Extract the [X, Y] coordinate from the center of the cell holding the provided text.  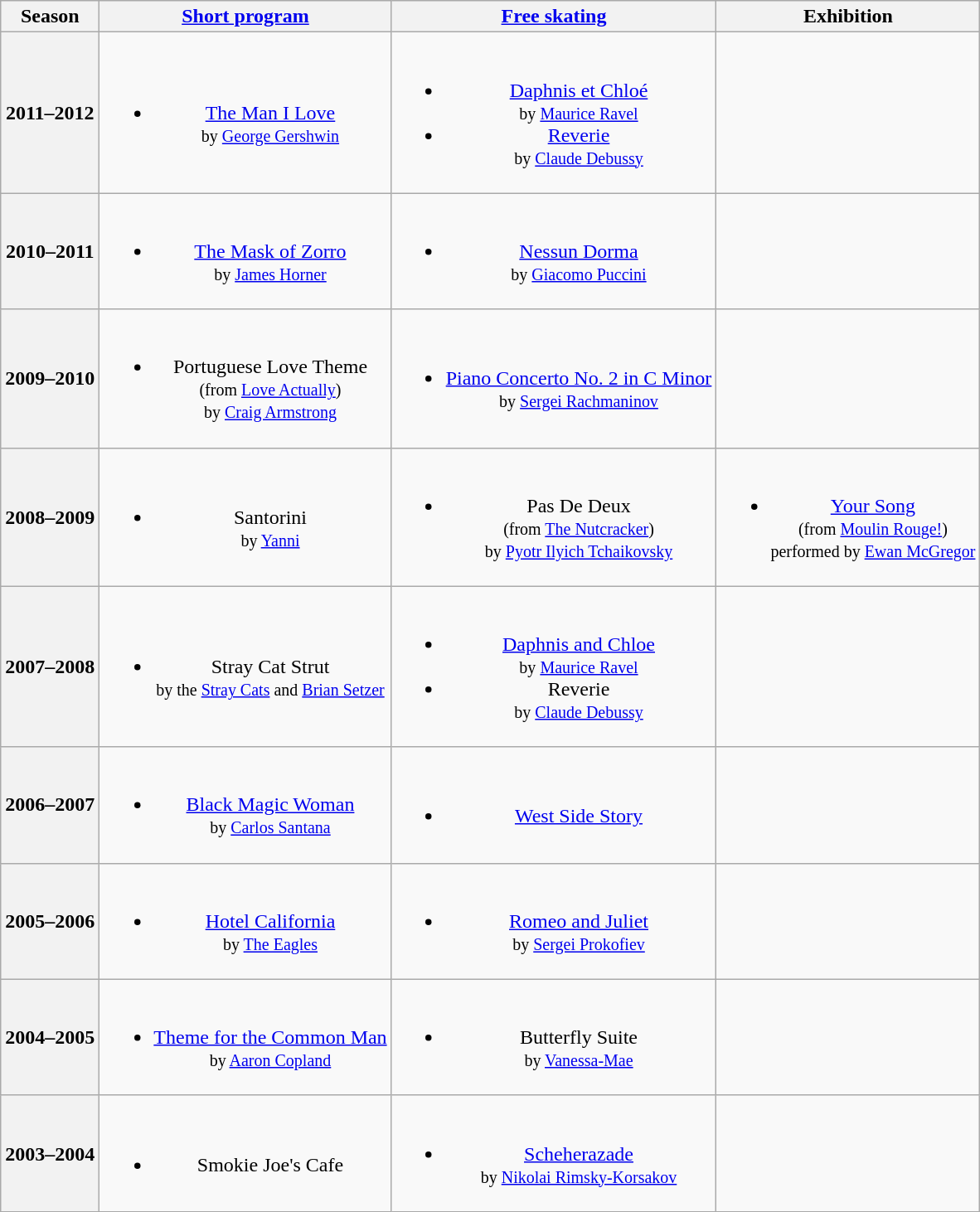
Nessun Dorma by Giacomo Puccini [554, 251]
Hotel California by The Eagles [245, 921]
Stray Cat Strut by the Stray Cats and Brian Setzer [245, 667]
2007–2008 [50, 667]
Your Song (from Moulin Rouge!) performed by Ewan McGregor [848, 517]
Romeo and Juliet by Sergei Prokofiev [554, 921]
Butterfly Suite by Vanessa-Mae [554, 1037]
Daphnis et Chloé by Maurice Ravel Reverie by Claude Debussy [554, 113]
The Mask of Zorro by James Horner [245, 251]
West Side Story [554, 805]
2003–2004 [50, 1153]
Pas De Deux (from The Nutcracker) by Pyotr Ilyich Tchaikovsky [554, 517]
Scheherazade by Nikolai Rimsky-Korsakov [554, 1153]
2004–2005 [50, 1037]
The Man I Love by George Gershwin [245, 113]
2008–2009 [50, 517]
Exhibition [848, 17]
Short program [245, 17]
2010–2011 [50, 251]
Piano Concerto No. 2 in C Minor by Sergei Rachmaninov [554, 378]
2011–2012 [50, 113]
Free skating [554, 17]
2009–2010 [50, 378]
Daphnis and Chloe by Maurice Ravel Reverie by Claude Debussy [554, 667]
Black Magic Woman by Carlos Santana [245, 805]
Smokie Joe's Cafe [245, 1153]
Portuguese Love Theme (from Love Actually) by Craig Armstrong [245, 378]
2006–2007 [50, 805]
2005–2006 [50, 921]
Theme for the Common Man by Aaron Copland [245, 1037]
Season [50, 17]
Santorini by Yanni [245, 517]
